Provide the (X, Y) coordinate of the cell's center where the given text is located.  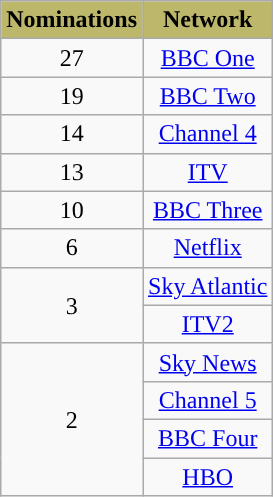
ITV (207, 172)
6 (72, 248)
HBO (207, 477)
BBC One (207, 58)
13 (72, 172)
Sky News (207, 362)
Sky Atlantic (207, 286)
2 (72, 419)
ITV2 (207, 324)
19 (72, 96)
Channel 5 (207, 400)
Channel 4 (207, 134)
Netflix (207, 248)
Network (207, 20)
3 (72, 305)
Nominations (72, 20)
BBC Two (207, 96)
BBC Four (207, 438)
10 (72, 210)
27 (72, 58)
BBC Three (207, 210)
14 (72, 134)
